Scan for the cell matching the given text and deliver its (X, Y) coordinate at center. 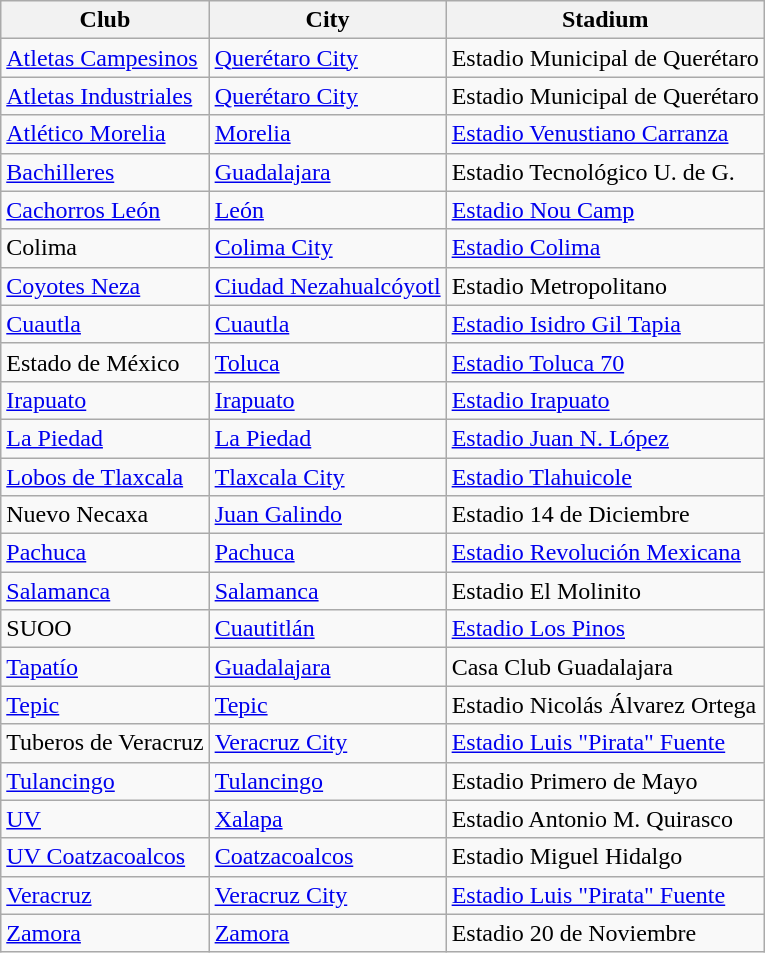
Estadio Nou Camp (605, 210)
Cuautitlán (328, 629)
Morelia (328, 134)
Estadio Revolución Mexicana (605, 553)
Estadio 14 de Diciembre (605, 515)
Estadio Juan N. López (605, 438)
Estadio 20 de Noviembre (605, 933)
Toluca (328, 362)
Lobos de Tlaxcala (105, 477)
Estadio Antonio M. Quirasco (605, 819)
Stadium (605, 20)
Casa Club Guadalajara (605, 667)
Estado de México (105, 362)
Bachilleres (105, 172)
Coatzacoalcos (328, 857)
Estadio Nicolás Álvarez Ortega (605, 705)
Veracruz (105, 895)
UV (105, 819)
Estadio Isidro Gil Tapia (605, 324)
Atlético Morelia (105, 134)
SUOO (105, 629)
Estadio Irapuato (605, 400)
León (328, 210)
Coyotes Neza (105, 286)
UV Coatzacoalcos (105, 857)
Estadio Los Pinos (605, 629)
Estadio Metropolitano (605, 286)
Estadio Tlahuicole (605, 477)
Ciudad Nezahualcóyotl (328, 286)
Estadio Miguel Hidalgo (605, 857)
City (328, 20)
Estadio Tecnológico U. de G. (605, 172)
Estadio Toluca 70 (605, 362)
Colima (105, 248)
Atletas Campesinos (105, 58)
Club (105, 20)
Atletas Industriales (105, 96)
Tlaxcala City (328, 477)
Colima City (328, 248)
Juan Galindo (328, 515)
Estadio Primero de Mayo (605, 781)
Nuevo Necaxa (105, 515)
Cachorros León (105, 210)
Tapatío (105, 667)
Xalapa (328, 819)
Tuberos de Veracruz (105, 743)
Estadio Venustiano Carranza (605, 134)
Estadio Colima (605, 248)
Estadio El Molinito (605, 591)
